Provide the (X, Y) coordinate of the cell's center where the given text is located.  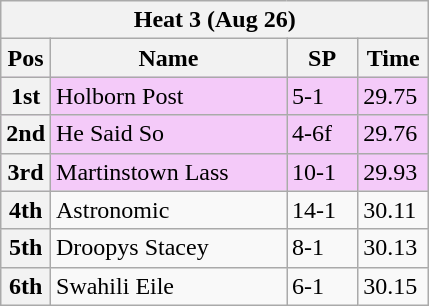
He Said So (169, 134)
Pos (26, 58)
5-1 (322, 96)
1st (26, 96)
SP (322, 58)
Droopys Stacey (169, 248)
30.13 (394, 248)
14-1 (322, 210)
Time (394, 58)
10-1 (322, 172)
Swahili Eile (169, 286)
4-6f (322, 134)
4th (26, 210)
5th (26, 248)
Martinstown Lass (169, 172)
6th (26, 286)
Astronomic (169, 210)
Name (169, 58)
2nd (26, 134)
Heat 3 (Aug 26) (215, 20)
30.15 (394, 286)
3rd (26, 172)
Holborn Post (169, 96)
6-1 (322, 286)
29.93 (394, 172)
30.11 (394, 210)
29.75 (394, 96)
8-1 (322, 248)
29.76 (394, 134)
